Pinpoint the cell where the given text exists, returning its (X, Y) midpoint coordinate. 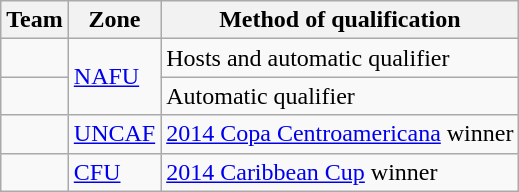
2014 Caribbean Cup winner (340, 172)
2014 Copa Centroamericana winner (340, 134)
Hosts and automatic qualifier (340, 58)
UNCAF (114, 134)
CFU (114, 172)
Team (35, 20)
Method of qualification (340, 20)
Automatic qualifier (340, 96)
Zone (114, 20)
NAFU (114, 77)
